Locate the cell with the specified text and output its (x, y) center coordinate. 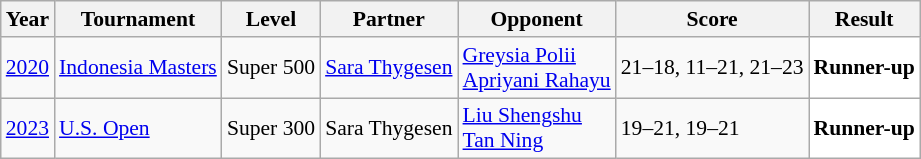
Partner (388, 19)
2020 (28, 68)
U.S. Open (138, 128)
2023 (28, 128)
Tournament (138, 19)
19–21, 19–21 (712, 128)
Score (712, 19)
Greysia Polii Apriyani Rahayu (537, 68)
21–18, 11–21, 21–23 (712, 68)
Result (864, 19)
Level (271, 19)
Super 500 (271, 68)
Super 300 (271, 128)
Indonesia Masters (138, 68)
Opponent (537, 19)
Liu Shengshu Tan Ning (537, 128)
Year (28, 19)
